Find where the given text appears and provide that cell's center as (X, Y) coordinate. 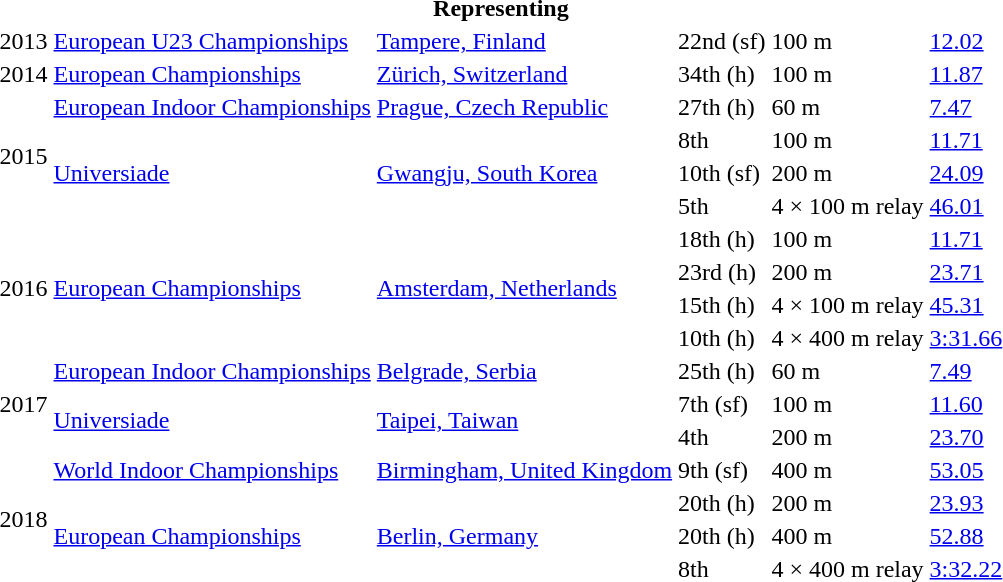
4 × 400 m relay (848, 338)
10th (h) (722, 338)
Belgrade, Serbia (524, 371)
7th (sf) (722, 404)
27th (h) (722, 107)
23rd (h) (722, 272)
25th (h) (722, 371)
4th (722, 437)
Gwangju, South Korea (524, 173)
Birmingham, United Kingdom (524, 470)
8th (722, 140)
Taipei, Taiwan (524, 420)
Amsterdam, Netherlands (524, 288)
Prague, Czech Republic (524, 107)
18th (h) (722, 239)
15th (h) (722, 305)
Tampere, Finland (524, 41)
34th (h) (722, 74)
5th (722, 206)
10th (sf) (722, 173)
Zürich, Switzerland (524, 74)
22nd (sf) (722, 41)
World Indoor Championships (212, 470)
European U23 Championships (212, 41)
9th (sf) (722, 470)
